Output the (x, y) coordinate of the center of the cell containing the given text.  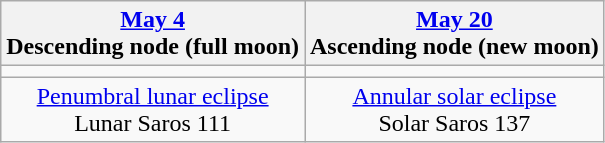
May 4Descending node (full moon) (153, 34)
May 20Ascending node (new moon) (454, 34)
Annular solar eclipseSolar Saros 137 (454, 110)
Penumbral lunar eclipseLunar Saros 111 (153, 110)
